Locate the cell with the specified text and output its [x, y] center coordinate. 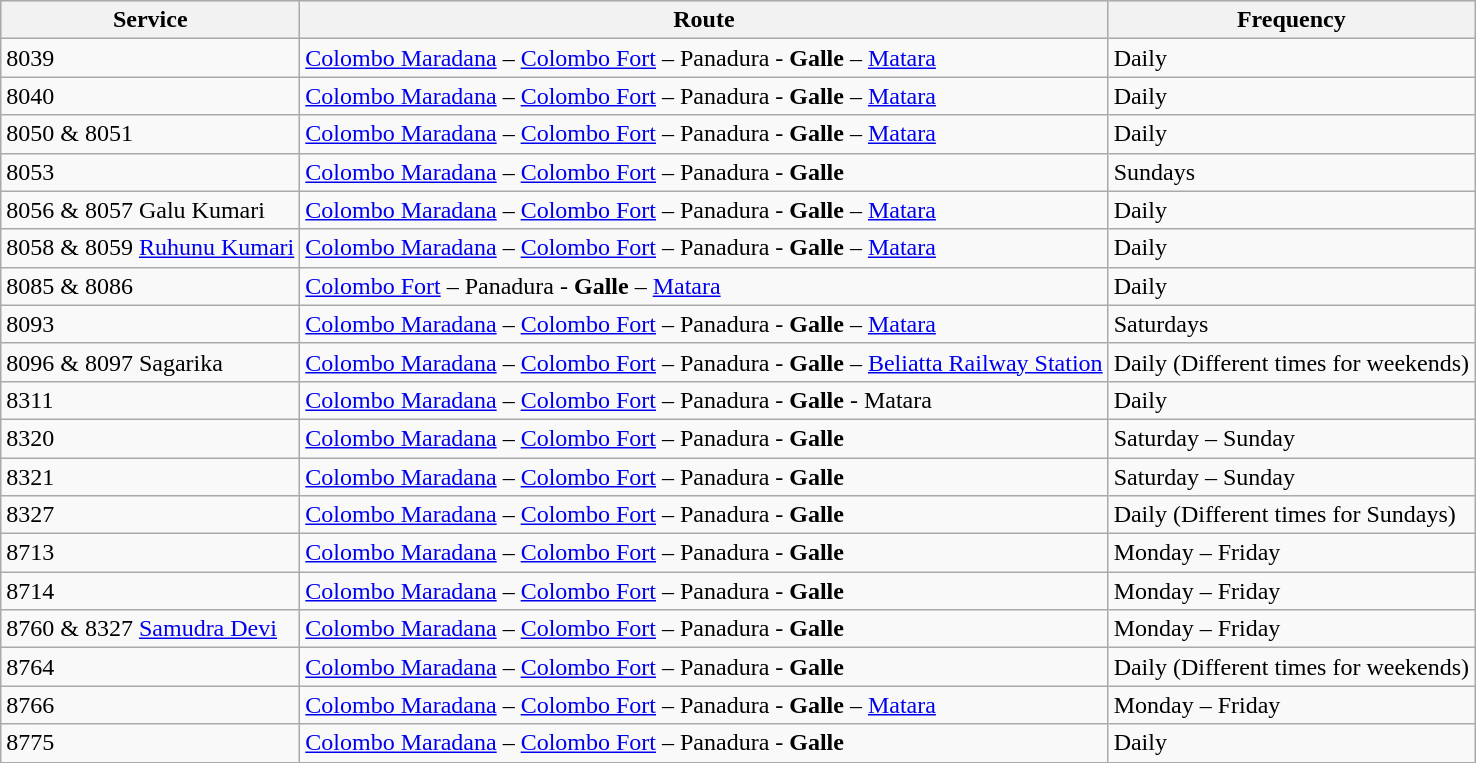
8053 [150, 172]
8764 [150, 667]
8760 & 8327 Samudra Devi [150, 629]
Frequency [1291, 20]
8085 & 8086 [150, 286]
8058 & 8059 Ruhunu Kumari [150, 248]
8096 & 8097 Sagarika [150, 362]
8320 [150, 438]
8327 [150, 515]
Route [704, 20]
8093 [150, 324]
Daily (Different times for Sundays) [1291, 515]
Saturdays [1291, 324]
8056 & 8057 Galu Kumari [150, 210]
Service [150, 20]
8766 [150, 705]
Colombo Fort – Panadura - Galle – Matara [704, 286]
8713 [150, 553]
8050 & 8051 [150, 134]
Colombo Maradana – Colombo Fort – Panadura - Galle – Beliatta Railway Station [704, 362]
Sundays [1291, 172]
8040 [150, 96]
8321 [150, 477]
8311 [150, 400]
8039 [150, 58]
8714 [150, 591]
8775 [150, 743]
Colombo Maradana – Colombo Fort – Panadura - Galle - Matara [704, 400]
